Scan for the cell matching the given text and deliver its (X, Y) coordinate at center. 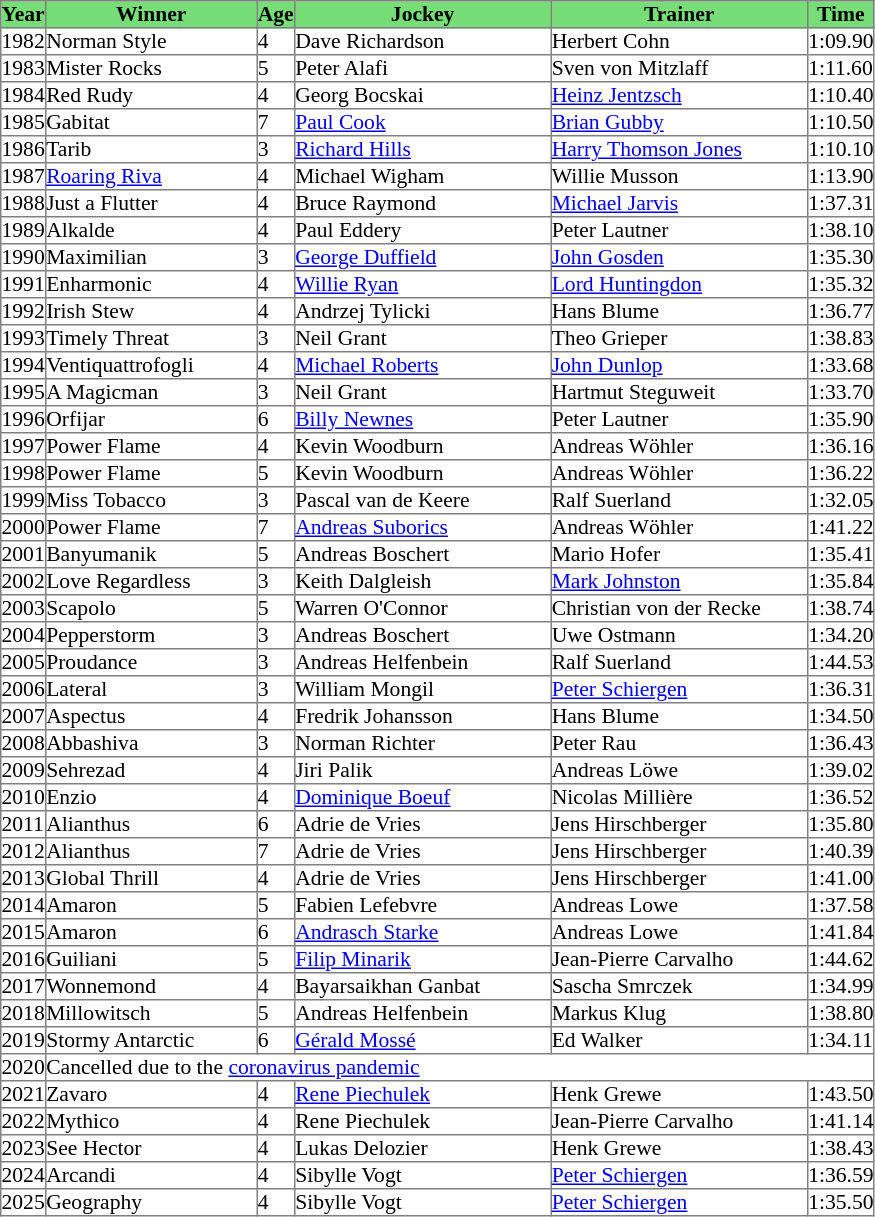
1999 (24, 500)
Peter Alafi (422, 68)
1:36.59 (840, 1176)
Hartmut Steguweit (679, 392)
1:35.30 (840, 258)
Abbashiva (151, 744)
Love Regardless (151, 582)
Mythico (151, 1122)
1985 (24, 122)
2010 (24, 798)
2024 (24, 1176)
Willie Musson (679, 176)
Mario Hofer (679, 554)
Trainer (679, 14)
Jiri Palik (422, 770)
Andrzej Tylicki (422, 312)
Ventiquattrofogli (151, 366)
Just a Flutter (151, 204)
2001 (24, 554)
John Gosden (679, 258)
Sascha Smrczek (679, 986)
Guiliani (151, 960)
2013 (24, 878)
2015 (24, 932)
Andreas Löwe (679, 770)
1998 (24, 474)
Norman Style (151, 42)
1:33.70 (840, 392)
John Dunlop (679, 366)
Year (24, 14)
1:10.40 (840, 96)
1:38.10 (840, 230)
Dave Richardson (422, 42)
Dominique Boeuf (422, 798)
Winner (151, 14)
1:41.00 (840, 878)
1:35.84 (840, 582)
Banyumanik (151, 554)
1987 (24, 176)
Red Rudy (151, 96)
Gérald Mossé (422, 1040)
1:38.83 (840, 338)
Michael Wigham (422, 176)
2000 (24, 528)
1:35.80 (840, 824)
1:36.43 (840, 744)
Time (840, 14)
1:35.90 (840, 420)
1996 (24, 420)
1:44.62 (840, 960)
Paul Cook (422, 122)
1:38.43 (840, 1148)
2018 (24, 1014)
1:41.22 (840, 528)
See Hector (151, 1148)
Millowitsch (151, 1014)
Mister Rocks (151, 68)
Harry Thomson Jones (679, 150)
2003 (24, 608)
Willie Ryan (422, 284)
1:36.52 (840, 798)
1988 (24, 204)
1:41.84 (840, 932)
Nicolas Millière (679, 798)
1:37.58 (840, 906)
1:40.39 (840, 852)
Brian Gubby (679, 122)
1:34.50 (840, 716)
2016 (24, 960)
Scapolo (151, 608)
William Mongil (422, 690)
1:44.53 (840, 662)
2014 (24, 906)
1:35.32 (840, 284)
Keith Dalgleish (422, 582)
Age (276, 14)
1:36.22 (840, 474)
Wonnemond (151, 986)
Miss Tobacco (151, 500)
Fabien Lefebvre (422, 906)
1:34.20 (840, 636)
Geography (151, 1202)
Sehrezad (151, 770)
2019 (24, 1040)
1:32.05 (840, 500)
1:10.50 (840, 122)
2009 (24, 770)
2006 (24, 690)
Paul Eddery (422, 230)
2021 (24, 1094)
Uwe Ostmann (679, 636)
Christian von der Recke (679, 608)
1:34.99 (840, 986)
2004 (24, 636)
1:35.50 (840, 1202)
Arcandi (151, 1176)
2025 (24, 1202)
2008 (24, 744)
Enzio (151, 798)
1:33.68 (840, 366)
Bruce Raymond (422, 204)
Proudance (151, 662)
1997 (24, 446)
Enharmonic (151, 284)
Global Thrill (151, 878)
1:10.10 (840, 150)
1:39.02 (840, 770)
Andrasch Starke (422, 932)
Zavaro (151, 1094)
2022 (24, 1122)
2020 (24, 1068)
1994 (24, 366)
1:36.31 (840, 690)
1:35.41 (840, 554)
1:34.11 (840, 1040)
Heinz Jentzsch (679, 96)
1:37.31 (840, 204)
1:38.80 (840, 1014)
1:09.90 (840, 42)
Michael Roberts (422, 366)
1992 (24, 312)
2005 (24, 662)
Jockey (422, 14)
Lukas Delozier (422, 1148)
Warren O'Connor (422, 608)
1983 (24, 68)
Stormy Antarctic (151, 1040)
Ed Walker (679, 1040)
A Magicman (151, 392)
Markus Klug (679, 1014)
Theo Grieper (679, 338)
Georg Bocskai (422, 96)
Lateral (151, 690)
Cancelled due to the coronavirus pandemic (460, 1068)
Richard Hills (422, 150)
Peter Rau (679, 744)
2002 (24, 582)
1986 (24, 150)
1990 (24, 258)
Tarib (151, 150)
Andreas Suborics (422, 528)
1:38.74 (840, 608)
2011 (24, 824)
1993 (24, 338)
Timely Threat (151, 338)
2012 (24, 852)
1995 (24, 392)
Sven von Mitzlaff (679, 68)
Herbert Cohn (679, 42)
Alkalde (151, 230)
Lord Huntingdon (679, 284)
1:36.16 (840, 446)
1:11.60 (840, 68)
1989 (24, 230)
George Duffield (422, 258)
1:13.90 (840, 176)
Aspectus (151, 716)
Orfijar (151, 420)
1:43.50 (840, 1094)
Roaring Riva (151, 176)
Norman Richter (422, 744)
Mark Johnston (679, 582)
Michael Jarvis (679, 204)
Gabitat (151, 122)
1991 (24, 284)
2007 (24, 716)
Maximilian (151, 258)
1984 (24, 96)
Fredrik Johansson (422, 716)
2023 (24, 1148)
1:36.77 (840, 312)
Bayarsaikhan Ganbat (422, 986)
2017 (24, 986)
1982 (24, 42)
Pepperstorm (151, 636)
Pascal van de Keere (422, 500)
1:41.14 (840, 1122)
Filip Minarik (422, 960)
Billy Newnes (422, 420)
Irish Stew (151, 312)
